Find where the given text appears and provide that cell's center as [X, Y] coordinate. 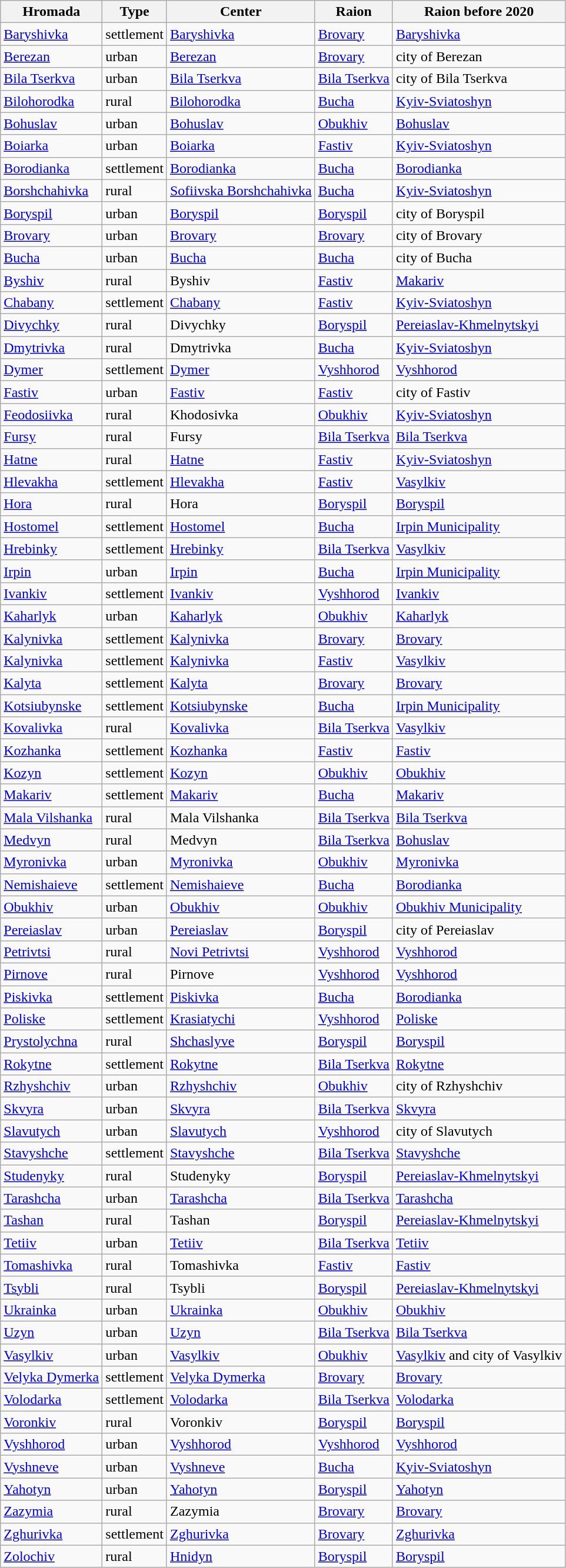
Raion before 2020 [479, 12]
Feodosiivka [52, 415]
Raion [354, 12]
Sofiivska Borshchahivka [241, 191]
city of Boryspil [479, 213]
Krasiatychi [241, 1019]
Vasylkiv and city of Vasylkiv [479, 1355]
city of Rzhyshchiv [479, 1086]
Obukhiv Municipality [479, 907]
Center [241, 12]
Borshchahivka [52, 191]
Shchaslyve [241, 1042]
Novi Petrivtsi [241, 952]
city of Berezan [479, 56]
Type [135, 12]
Hnidyn [241, 1556]
Khodosivka [241, 415]
city of Brovary [479, 235]
city of Pereiaslav [479, 929]
Hromada [52, 12]
city of Slavutych [479, 1131]
city of Bucha [479, 258]
Prystolychna [52, 1042]
city of Bila Tserkva [479, 79]
Zolochiv [52, 1556]
city of Fastiv [479, 392]
Petrivtsi [52, 952]
